Provide the [x, y] coordinate of the cell's center where the given text is located.  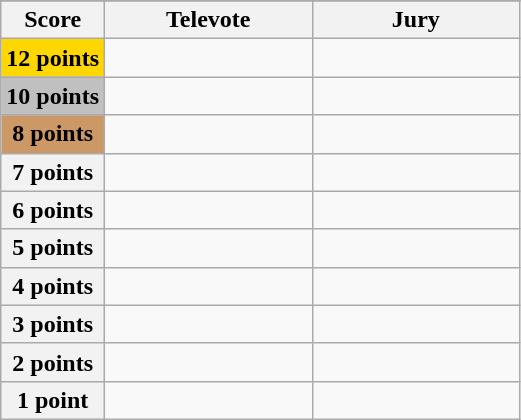
10 points [53, 96]
1 point [53, 400]
8 points [53, 134]
12 points [53, 58]
3 points [53, 324]
Televote [209, 20]
Score [53, 20]
6 points [53, 210]
2 points [53, 362]
7 points [53, 172]
5 points [53, 248]
Jury [416, 20]
4 points [53, 286]
